Extract the (x, y) coordinate from the center of the cell holding the provided text.  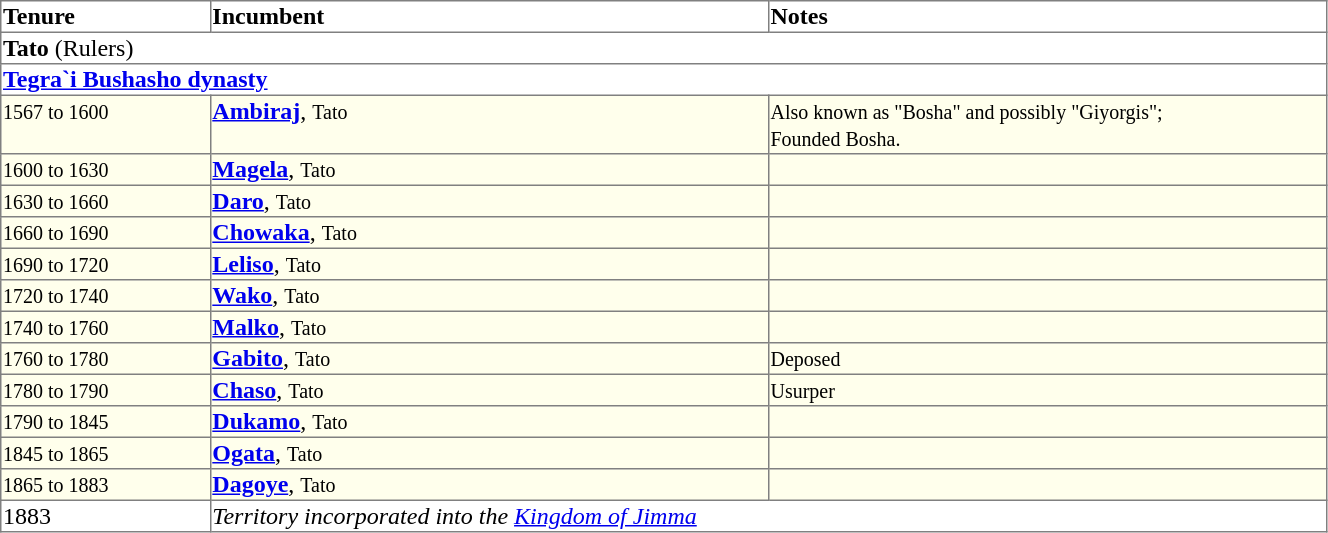
Ogata, Tato (489, 453)
Daro, Tato (489, 201)
Dagoye, Tato (489, 485)
Tato (Rulers) (664, 48)
Chowaka, Tato (489, 233)
1690 to 1720 (106, 264)
Incumbent (489, 17)
Usurper (1047, 390)
Chaso, Tato (489, 390)
1760 to 1780 (106, 359)
1660 to 1690 (106, 233)
1600 to 1630 (106, 170)
Ambiraj, Tato (489, 124)
1567 to 1600 (106, 124)
Also known as "Bosha" and possibly "Giyorgis";Founded Bosha. (1047, 124)
1845 to 1865 (106, 453)
1865 to 1883 (106, 485)
Magela, Tato (489, 170)
Malko, Tato (489, 327)
Leliso, Tato (489, 264)
1630 to 1660 (106, 201)
Deposed (1047, 359)
1740 to 1760 (106, 327)
Dukamo, Tato (489, 422)
Territory incorporated into the Kingdom of Jimma (768, 516)
Notes (1047, 17)
1883 (106, 516)
1780 to 1790 (106, 390)
Wako, Tato (489, 296)
1790 to 1845 (106, 422)
Tegra`i Bushasho dynasty (664, 80)
1720 to 1740 (106, 296)
Tenure (106, 17)
Gabito, Tato (489, 359)
